Locate the cell with the specified text and output its [X, Y] center coordinate. 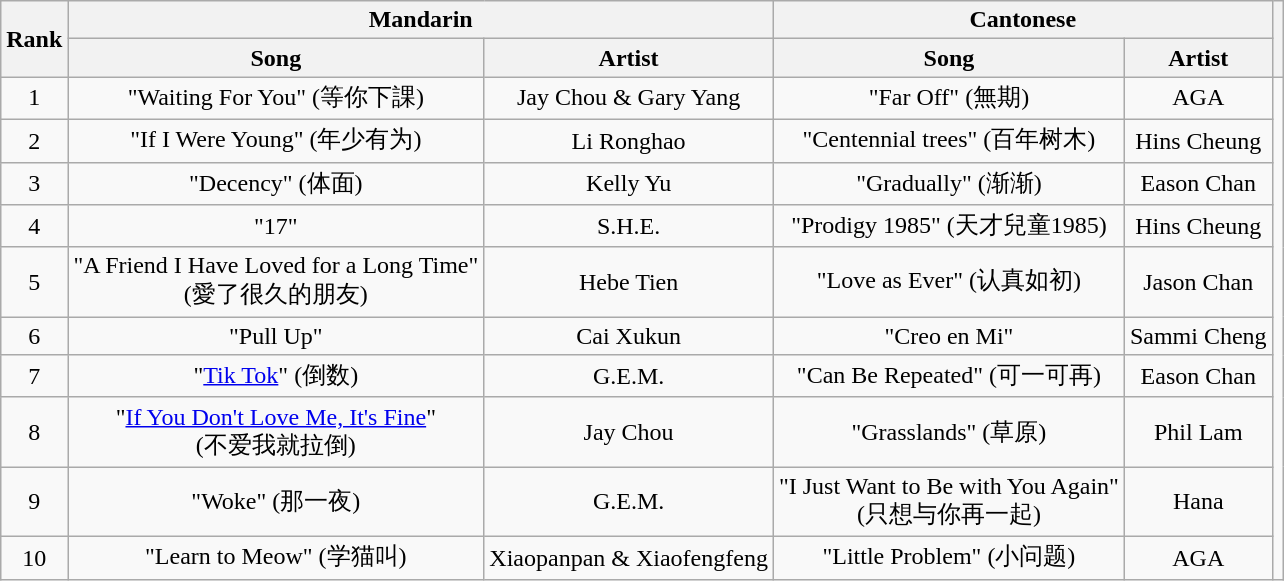
Jay Chou [629, 432]
"If I Were Young" (年少有为) [276, 140]
Xiaopanpan & Xiaofengfeng [629, 558]
S.H.E. [629, 226]
Jay Chou & Gary Yang [629, 98]
7 [34, 376]
"Love as Ever" (认真如初) [948, 282]
Mandarin [421, 20]
Kelly Yu [629, 184]
Hebe Tien [629, 282]
Sammi Cheng [1198, 336]
Li Ronghao [629, 140]
8 [34, 432]
"17" [276, 226]
"Far Off" (無期) [948, 98]
9 [34, 502]
10 [34, 558]
2 [34, 140]
"Gradually" (渐渐) [948, 184]
Rank [34, 39]
"Waiting For You" (等你下課) [276, 98]
"Little Problem" (小问题) [948, 558]
3 [34, 184]
"Creo en Mi" [948, 336]
4 [34, 226]
"Decency" (体面) [276, 184]
"Can Be Repeated" (可一可再) [948, 376]
"Pull Up" [276, 336]
6 [34, 336]
Jason Chan [1198, 282]
"Learn to Meow" (学猫叫) [276, 558]
"If You Don't Love Me, It's Fine"(不爱我就拉倒) [276, 432]
"Grasslands" (草原) [948, 432]
Phil Lam [1198, 432]
5 [34, 282]
"Woke" (那一夜) [276, 502]
1 [34, 98]
"I Just Want to Be with You Again"(只想与你再一起) [948, 502]
"A Friend I Have Loved for a Long Time"(愛了很久的朋友) [276, 282]
Hana [1198, 502]
"Tik Tok" (倒数) [276, 376]
Cai Xukun [629, 336]
"Prodigy 1985" (天才兒童1985) [948, 226]
"Centennial trees" (百年树木) [948, 140]
Cantonese [1022, 20]
